Output the [x, y] coordinate of the center of the cell containing the given text.  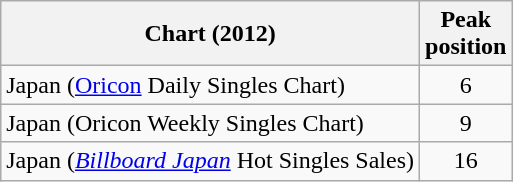
9 [466, 123]
6 [466, 85]
Peakposition [466, 34]
16 [466, 161]
Chart (2012) [210, 34]
Japan (Oricon Daily Singles Chart) [210, 85]
Japan (Oricon Weekly Singles Chart) [210, 123]
Japan (Billboard Japan Hot Singles Sales) [210, 161]
